Identify which cell holds the provided text, then report its (x, y) central coordinate. 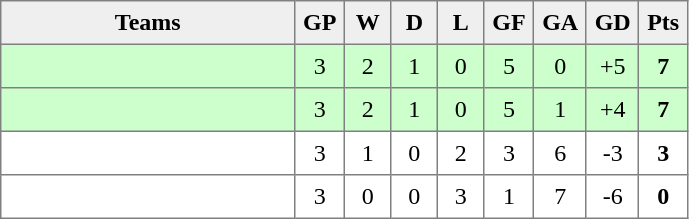
D (414, 23)
+5 (612, 66)
Pts (663, 23)
-3 (612, 153)
+4 (612, 110)
6 (560, 153)
Teams (148, 23)
L (461, 23)
GA (560, 23)
W (368, 23)
GD (612, 23)
GP (320, 23)
GF (509, 23)
-6 (612, 197)
